Capture the cell that displays the provided text and extract its (X, Y) central coordinate. 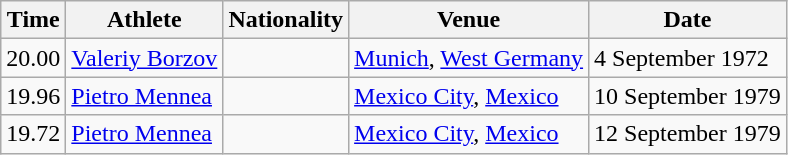
Valeriy Borzov (144, 58)
Venue (469, 20)
Date (688, 20)
20.00 (34, 58)
4 September 1972 (688, 58)
19.72 (34, 134)
Nationality (286, 20)
12 September 1979 (688, 134)
Athlete (144, 20)
Time (34, 20)
10 September 1979 (688, 96)
19.96 (34, 96)
Munich, West Germany (469, 58)
